Return the (X, Y) coordinate for the center point of the cell that contains the specified text.  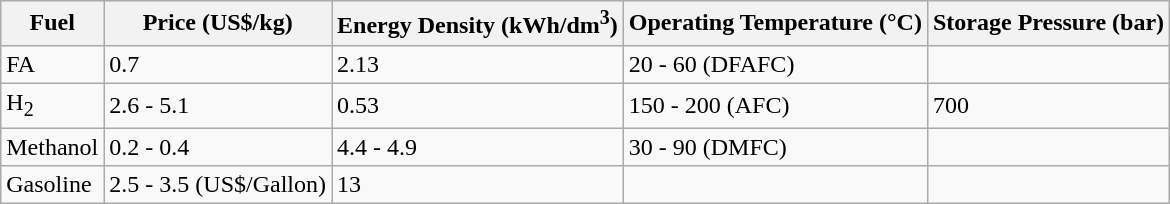
Fuel (52, 24)
Storage Pressure (bar) (1048, 24)
20 - 60 (DFAFC) (775, 64)
0.2 - 0.4 (218, 147)
FA (52, 64)
150 - 200 (AFC) (775, 105)
4.4 - 4.9 (478, 147)
700 (1048, 105)
Gasoline (52, 185)
Methanol (52, 147)
0.53 (478, 105)
2.6 - 5.1 (218, 105)
0.7 (218, 64)
13 (478, 185)
30 - 90 (DMFC) (775, 147)
Energy Density (kWh/dm3) (478, 24)
Price (US$/kg) (218, 24)
2.5 - 3.5 (US$/Gallon) (218, 185)
Operating Temperature (°C) (775, 24)
H2 (52, 105)
2.13 (478, 64)
